Pinpoint the cell where the given text exists, returning its (x, y) midpoint coordinate. 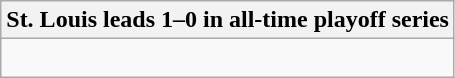
St. Louis leads 1–0 in all-time playoff series (228, 20)
